Output the (X, Y) coordinate of the center of the cell containing the given text.  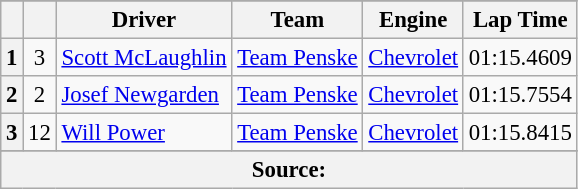
Engine (413, 20)
Team (298, 20)
01:15.7554 (520, 95)
01:15.4609 (520, 58)
Will Power (144, 133)
Scott McLaughlin (144, 58)
12 (40, 133)
1 (12, 58)
Lap Time (520, 20)
01:15.8415 (520, 133)
Driver (144, 20)
Josef Newgarden (144, 95)
Source: (289, 170)
